Detect which cell encompasses the target text, then output its (x, y) center coordinate. 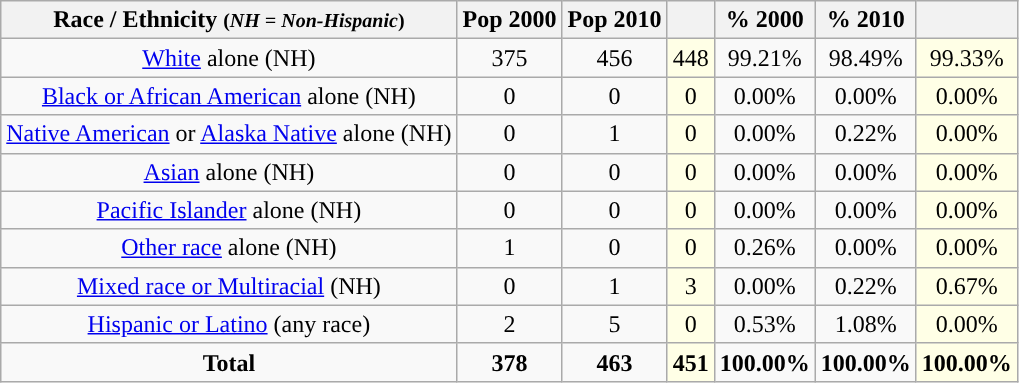
Total (229, 362)
% 2000 (764, 20)
5 (614, 324)
0.26% (764, 248)
Pop 2000 (510, 20)
448 (690, 58)
0.53% (764, 324)
2 (510, 324)
White alone (NH) (229, 58)
1.08% (866, 324)
Black or African American alone (NH) (229, 96)
Native American or Alaska Native alone (NH) (229, 134)
451 (690, 362)
375 (510, 58)
98.49% (866, 58)
99.33% (966, 58)
Pacific Islander alone (NH) (229, 210)
378 (510, 362)
Asian alone (NH) (229, 172)
463 (614, 362)
% 2010 (866, 20)
456 (614, 58)
Other race alone (NH) (229, 248)
0.67% (966, 286)
99.21% (764, 58)
3 (690, 286)
Race / Ethnicity (NH = Non-Hispanic) (229, 20)
Mixed race or Multiracial (NH) (229, 286)
Pop 2010 (614, 20)
Hispanic or Latino (any race) (229, 324)
